Determine the [X, Y] coordinate at the center of the cell enclosing the given text.  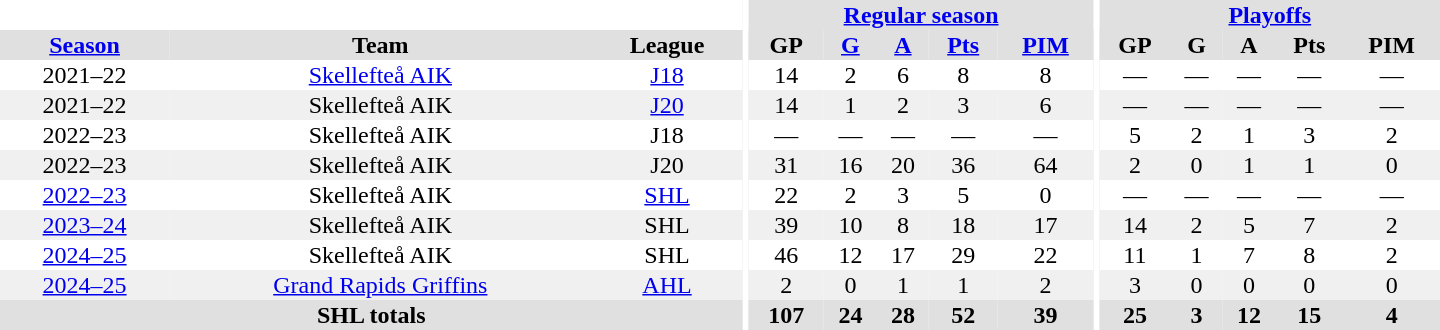
52 [963, 315]
11 [1136, 255]
107 [786, 315]
4 [1392, 315]
20 [903, 165]
28 [903, 315]
AHL [668, 285]
10 [850, 225]
Regular season [920, 15]
Season [84, 45]
36 [963, 165]
25 [1136, 315]
18 [963, 225]
46 [786, 255]
29 [963, 255]
League [668, 45]
24 [850, 315]
64 [1046, 165]
31 [786, 165]
SHL totals [372, 315]
Team [380, 45]
15 [1309, 315]
Playoffs [1270, 15]
2023–24 [84, 225]
Grand Rapids Griffins [380, 285]
16 [850, 165]
